Output the (X, Y) coordinate of the center of the cell containing the given text.  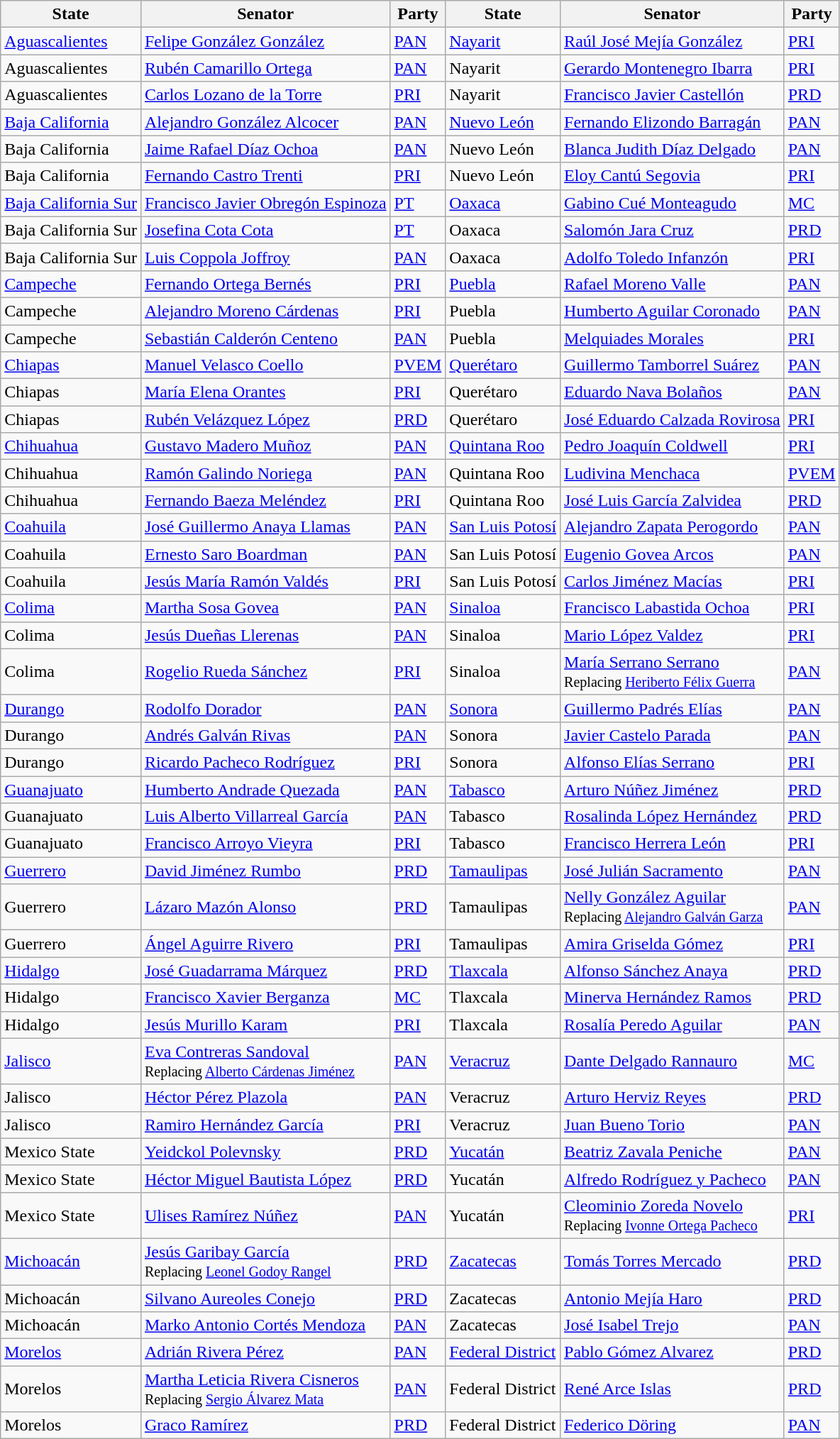
Mario López Valdez (673, 635)
Eloy Cantú Segovia (673, 176)
Alfonso Sánchez Anaya (673, 971)
Gustavo Madero Muñoz (265, 446)
Minerva Hernández Ramos (673, 998)
José Luis García Zalvidea (673, 500)
Ramón Galindo Noriega (265, 473)
Humberto Andrade Quezada (265, 790)
José Guadarrama Márquez (265, 971)
Alejandro Moreno Cárdenas (265, 311)
Jesús Garibay GarcíaReplacing Leonel Godoy Rangel (265, 1262)
Héctor Miguel Bautista López (265, 1179)
Jesús María Ramón Valdés (265, 581)
Arturo Herviz Reyes (673, 1098)
Jaime Rafael Díaz Ochoa (265, 149)
José Eduardo Calzada Rovirosa (673, 419)
René Arce Islas (673, 1389)
Rubén Velázquez López (265, 419)
Francisco Arroyo Vieyra (265, 844)
Héctor Pérez Plazola (265, 1098)
Francisco Javier Castellón (673, 95)
Federico Döring (673, 1426)
Yeidckol Polevnsky (265, 1152)
Alfredo Rodríguez y Pacheco (673, 1179)
Andrés Galván Rivas (265, 735)
Blanca Judith Díaz Delgado (673, 149)
Pablo Gómez Alvarez (673, 1352)
María Elena Orantes (265, 392)
Carlos Lozano de la Torre (265, 95)
Alejandro Zapata Perogordo (673, 527)
Ángel Aguirre Rivero (265, 944)
Humberto Aguilar Coronado (673, 311)
Fernando Elizondo Barragán (673, 122)
Rodolfo Dorador (265, 708)
Rafael Moreno Valle (673, 284)
Graco Ramírez (265, 1426)
Gerardo Montenegro Ibarra (673, 68)
Eva Contreras SandovalReplacing Alberto Cárdenas Jiménez (265, 1062)
Luis Coppola Joffroy (265, 257)
Guillermo Padrés Elías (673, 708)
Ulises Ramírez Núñez (265, 1215)
Marko Antonio Cortés Mendoza (265, 1325)
Francisco Labastida Ochoa (673, 608)
Alfonso Elías Serrano (673, 762)
Fernando Castro Trenti (265, 176)
Ernesto Saro Boardman (265, 554)
José Guillermo Anaya Llamas (265, 527)
Martha Sosa Govea (265, 608)
Fernando Baeza Meléndez (265, 500)
Martha Leticia Rivera CisnerosReplacing Sergio Álvarez Mata (265, 1389)
Luis Alberto Villarreal García (265, 817)
Nelly González AguilarReplacing Alejandro Galván Garza (673, 907)
Eugenio Govea Arcos (673, 554)
Silvano Aureoles Conejo (265, 1298)
Beatriz Zavala Peniche (673, 1152)
Josefina Cota Cota (265, 230)
Sebastián Calderón Centeno (265, 338)
Jesús Murillo Karam (265, 1025)
Adolfo Toledo Infanzón (673, 257)
Ludivina Menchaca (673, 473)
María Serrano SerranoReplacing Heriberto Félix Guerra (673, 671)
Guillermo Tamborrel Suárez (673, 365)
Dante Delgado Rannauro (673, 1062)
Rosalía Peredo Aguilar (673, 1025)
Carlos Jiménez Macías (673, 581)
Salomón Jara Cruz (673, 230)
Raúl José Mejía González (673, 41)
Manuel Velasco Coello (265, 365)
Javier Castelo Parada (673, 735)
Francisco Xavier Berganza (265, 998)
Antonio Mejía Haro (673, 1298)
Adrián Rivera Pérez (265, 1352)
Fernando Ortega Bernés (265, 284)
Gabino Cué Monteagudo (673, 203)
Amira Griselda Gómez (673, 944)
Ricardo Pacheco Rodríguez (265, 762)
José Julián Sacramento (673, 871)
Francisco Herrera León (673, 844)
Rubén Camarillo Ortega (265, 68)
Rosalinda López Hernández (673, 817)
José Isabel Trejo (673, 1325)
Pedro Joaquín Coldwell (673, 446)
Rogelio Rueda Sánchez (265, 671)
Arturo Núñez Jiménez (673, 790)
Alejandro González Alcocer (265, 122)
Jesús Dueñas Llerenas (265, 635)
Melquiades Morales (673, 338)
Juan Bueno Torio (673, 1125)
Cleominio Zoreda NoveloReplacing Ivonne Ortega Pacheco (673, 1215)
David Jiménez Rumbo (265, 871)
Ramiro Hernández García (265, 1125)
Francisco Javier Obregón Espinoza (265, 203)
Tomás Torres Mercado (673, 1262)
Felipe González González (265, 41)
Lázaro Mazón Alonso (265, 907)
Eduardo Nava Bolaños (673, 392)
